Search for the cell housing the specified text and yield its (X, Y) center coordinate. 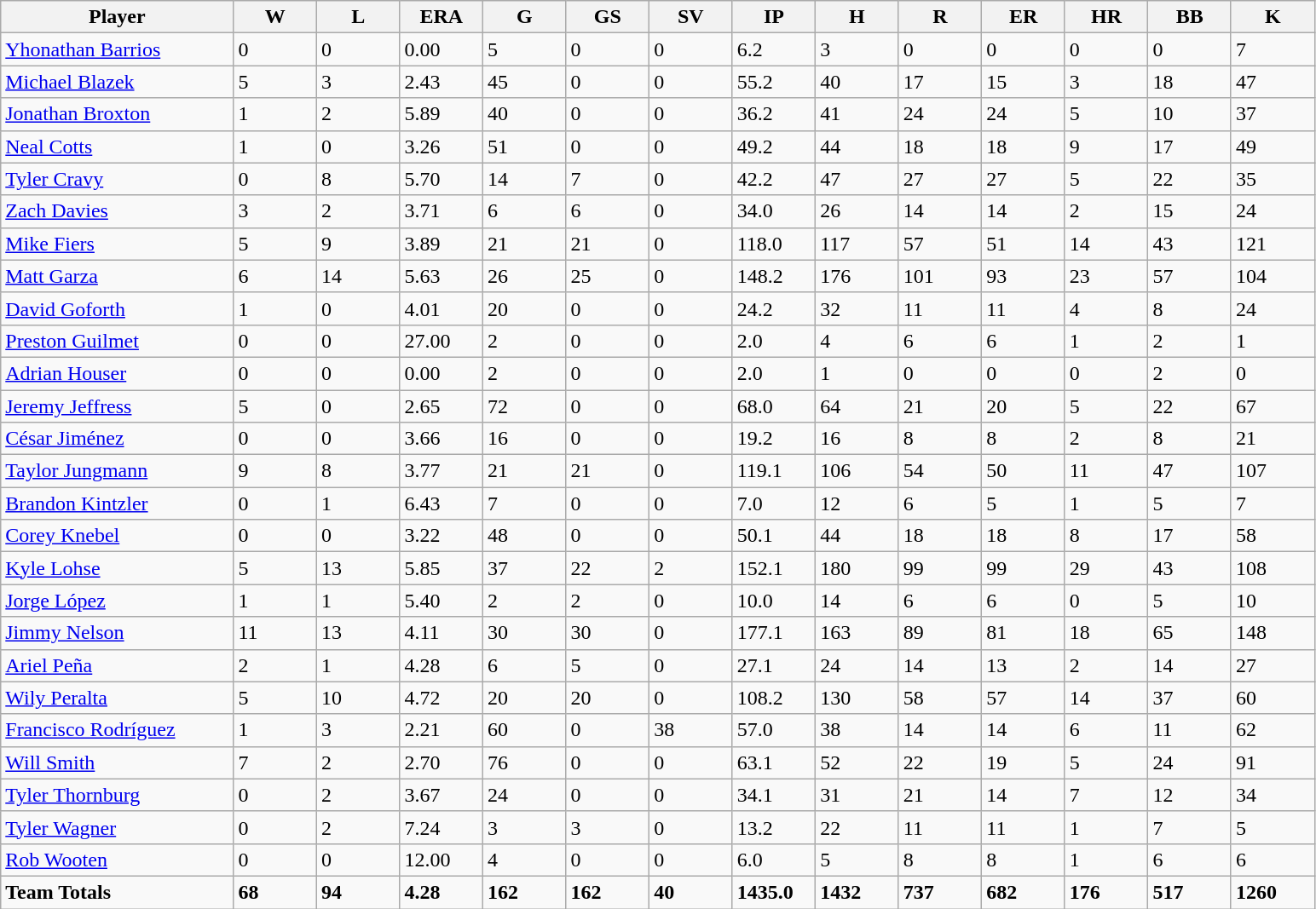
32 (857, 308)
Jimmy Nelson (118, 633)
G (525, 17)
36.2 (774, 114)
81 (1024, 633)
35 (1273, 179)
2.21 (442, 730)
180 (857, 568)
Mike Fiers (118, 244)
65 (1190, 633)
50 (1024, 471)
76 (525, 762)
SV (691, 17)
Player (118, 17)
55.2 (774, 82)
41 (857, 114)
Jorge López (118, 601)
106 (857, 471)
IP (774, 17)
119.1 (774, 471)
49.2 (774, 147)
6.0 (774, 860)
Ariel Peña (118, 665)
104 (1273, 276)
ER (1024, 17)
34 (1273, 795)
29 (1106, 568)
31 (857, 795)
108 (1273, 568)
3.66 (442, 439)
Tyler Wagner (118, 827)
3.22 (442, 536)
Will Smith (118, 762)
6.43 (442, 503)
Wily Peralta (118, 698)
48 (525, 536)
3.71 (442, 211)
Zach Davies (118, 211)
25 (608, 276)
130 (857, 698)
3.89 (442, 244)
Adrian Houser (118, 373)
2.65 (442, 406)
H (857, 17)
3.67 (442, 795)
13.2 (774, 827)
117 (857, 244)
Francisco Rodríguez (118, 730)
Brandon Kintzler (118, 503)
107 (1273, 471)
49 (1273, 147)
94 (358, 892)
2.70 (442, 762)
42.2 (774, 179)
David Goforth (118, 308)
HR (1106, 17)
Jeremy Jeffress (118, 406)
23 (1106, 276)
27.00 (442, 341)
7.0 (774, 503)
5.70 (442, 179)
72 (525, 406)
5.89 (442, 114)
Kyle Lohse (118, 568)
68 (275, 892)
Tyler Thornburg (118, 795)
4.11 (442, 633)
163 (857, 633)
R (940, 17)
Corey Knebel (118, 536)
148.2 (774, 276)
101 (940, 276)
64 (857, 406)
6.2 (774, 49)
68.0 (774, 406)
W (275, 17)
Taylor Jungmann (118, 471)
108.2 (774, 698)
Preston Guilmet (118, 341)
Matt Garza (118, 276)
L (358, 17)
50.1 (774, 536)
Tyler Cravy (118, 179)
34.1 (774, 795)
34.0 (774, 211)
682 (1024, 892)
5.63 (442, 276)
177.1 (774, 633)
1432 (857, 892)
BB (1190, 17)
César Jiménez (118, 439)
K (1273, 17)
93 (1024, 276)
517 (1190, 892)
3.77 (442, 471)
62 (1273, 730)
Team Totals (118, 892)
54 (940, 471)
1260 (1273, 892)
19 (1024, 762)
148 (1273, 633)
27.1 (774, 665)
152.1 (774, 568)
5.40 (442, 601)
7.24 (442, 827)
GS (608, 17)
52 (857, 762)
4.72 (442, 698)
24.2 (774, 308)
Jonathan Broxton (118, 114)
45 (525, 82)
1435.0 (774, 892)
Yhonathan Barrios (118, 49)
19.2 (774, 439)
Michael Blazek (118, 82)
5.85 (442, 568)
121 (1273, 244)
67 (1273, 406)
2.43 (442, 82)
ERA (442, 17)
Neal Cotts (118, 147)
Rob Wooten (118, 860)
737 (940, 892)
3.26 (442, 147)
12.00 (442, 860)
63.1 (774, 762)
4.01 (442, 308)
118.0 (774, 244)
57.0 (774, 730)
89 (940, 633)
91 (1273, 762)
10.0 (774, 601)
